Pinpoint the cell where the given text exists, returning its [X, Y] midpoint coordinate. 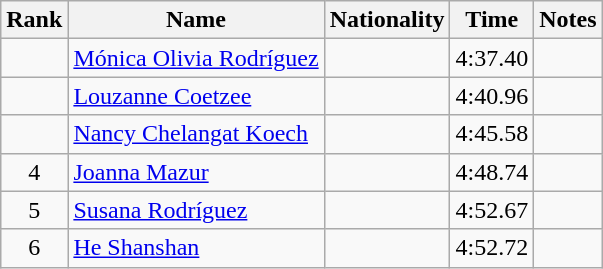
4:37.40 [492, 58]
Nationality [387, 20]
4:52.72 [492, 248]
Rank [34, 20]
4:48.74 [492, 172]
4 [34, 172]
4:45.58 [492, 134]
Time [492, 20]
Mónica Olivia Rodríguez [196, 58]
4:52.67 [492, 210]
Name [196, 20]
4:40.96 [492, 96]
Nancy Chelangat Koech [196, 134]
Notes [568, 20]
Louzanne Coetzee [196, 96]
6 [34, 248]
Joanna Mazur [196, 172]
5 [34, 210]
He Shanshan [196, 248]
Susana Rodríguez [196, 210]
